For the text-containing cell, return its midpoint in [X, Y] coordinate format. 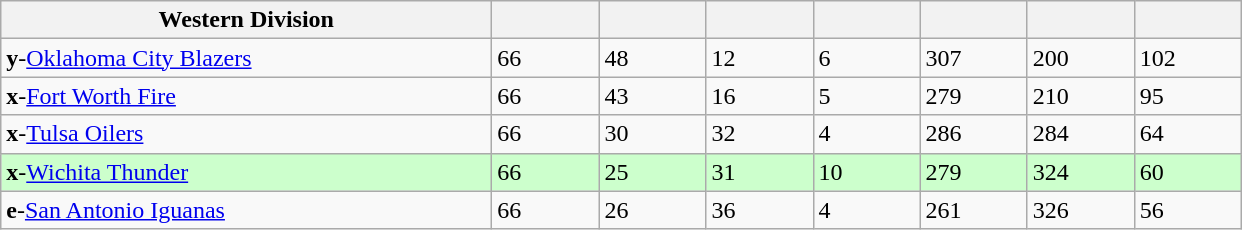
16 [760, 96]
48 [652, 58]
26 [652, 210]
31 [760, 172]
30 [652, 134]
x-Wichita Thunder [246, 172]
32 [760, 134]
286 [974, 134]
36 [760, 210]
12 [760, 58]
Western Division [246, 20]
210 [1080, 96]
5 [866, 96]
102 [1188, 58]
43 [652, 96]
326 [1080, 210]
261 [974, 210]
25 [652, 172]
56 [1188, 210]
e-San Antonio Iguanas [246, 210]
95 [1188, 96]
60 [1188, 172]
284 [1080, 134]
x-Fort Worth Fire [246, 96]
6 [866, 58]
x-Tulsa Oilers [246, 134]
10 [866, 172]
200 [1080, 58]
64 [1188, 134]
324 [1080, 172]
y-Oklahoma City Blazers [246, 58]
307 [974, 58]
